Identify which cell holds the provided text, then report its (X, Y) central coordinate. 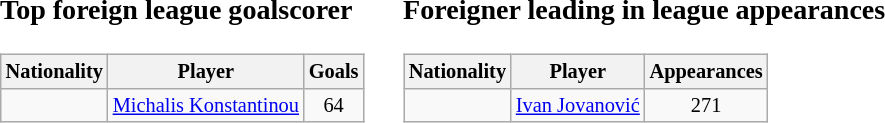
Appearances (706, 72)
271 (706, 106)
Ivan Jovanović (578, 106)
Goals (334, 72)
64 (334, 106)
Michalis Konstantinou (206, 106)
